Pinpoint the cell where the given text exists, returning its (X, Y) midpoint coordinate. 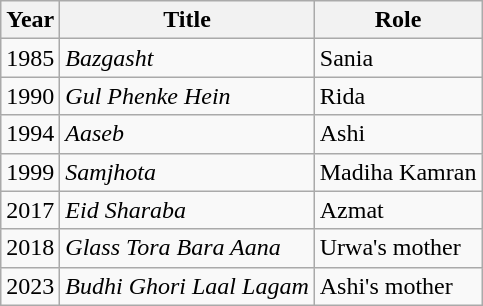
Sania (398, 58)
Title (187, 20)
Madiha Kamran (398, 172)
Ashi's mother (398, 286)
Rida (398, 96)
Eid Sharaba (187, 210)
2018 (30, 248)
Azmat (398, 210)
Year (30, 20)
Glass Tora Bara Aana (187, 248)
Aaseb (187, 134)
Samjhota (187, 172)
1990 (30, 96)
Ashi (398, 134)
Role (398, 20)
Budhi Ghori Laal Lagam (187, 286)
Bazgasht (187, 58)
Urwa's mother (398, 248)
2017 (30, 210)
2023 (30, 286)
1994 (30, 134)
1985 (30, 58)
Gul Phenke Hein (187, 96)
1999 (30, 172)
